Search for the cell housing the specified text and yield its [x, y] center coordinate. 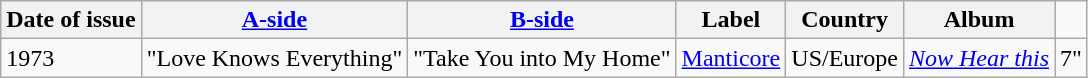
1973 [71, 58]
Label [731, 20]
7" [1072, 58]
Date of issue [71, 20]
"Take You into My Home" [542, 58]
Country [845, 20]
Album [978, 20]
US/Europe [845, 58]
B-side [542, 20]
Manticore [731, 58]
Now Hear this [978, 58]
"Love Knows Everything" [274, 58]
A-side [274, 20]
